Detect which cell encompasses the target text, then output its (X, Y) center coordinate. 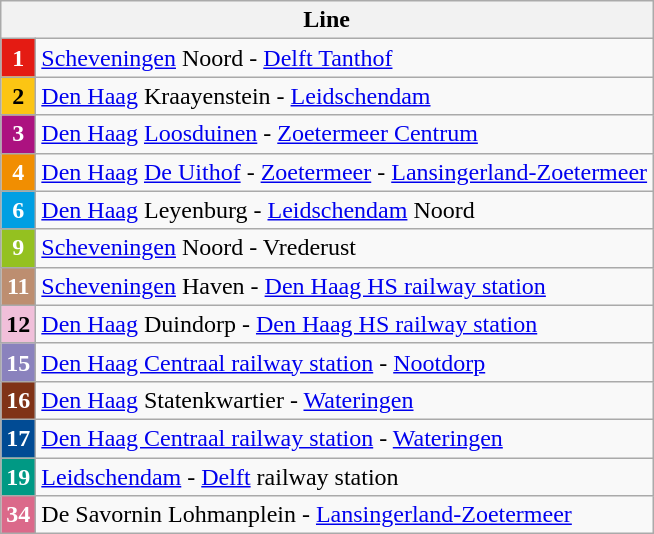
6 (18, 210)
17 (18, 438)
Scheveningen Noord - Delft Tanthof (344, 58)
12 (18, 324)
15 (18, 362)
Den Haag De Uithof - Zoetermeer - Lansingerland-Zoetermeer (344, 172)
Den Haag Loosduinen - Zoetermeer Centrum (344, 134)
19 (18, 477)
16 (18, 400)
Den Haag Statenkwartier - Wateringen (344, 400)
Scheveningen Noord - Vrederust (344, 248)
Den Haag Duindorp - Den Haag HS railway station (344, 324)
Scheveningen Haven - Den Haag HS railway station (344, 286)
Den Haag Leyenburg - Leidschendam Noord (344, 210)
Den Haag Centraal railway station - Nootdorp (344, 362)
9 (18, 248)
1 (18, 58)
34 (18, 515)
4 (18, 172)
Den Haag Kraayenstein - Leidschendam (344, 96)
3 (18, 134)
Leidschendam - Delft railway station (344, 477)
11 (18, 286)
2 (18, 96)
Line (327, 20)
De Savornin Lohmanplein - Lansingerland-Zoetermeer (344, 515)
Den Haag Centraal railway station - Wateringen (344, 438)
